Locate the cell with the specified text and output its (x, y) center coordinate. 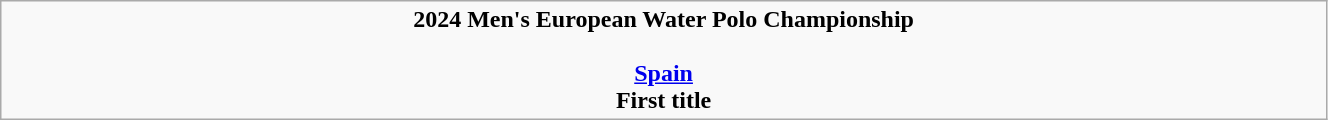
2024 Men's European Water Polo ChampionshipSpainFirst title (664, 60)
